Output the (X, Y) coordinate of the center of the cell containing the given text.  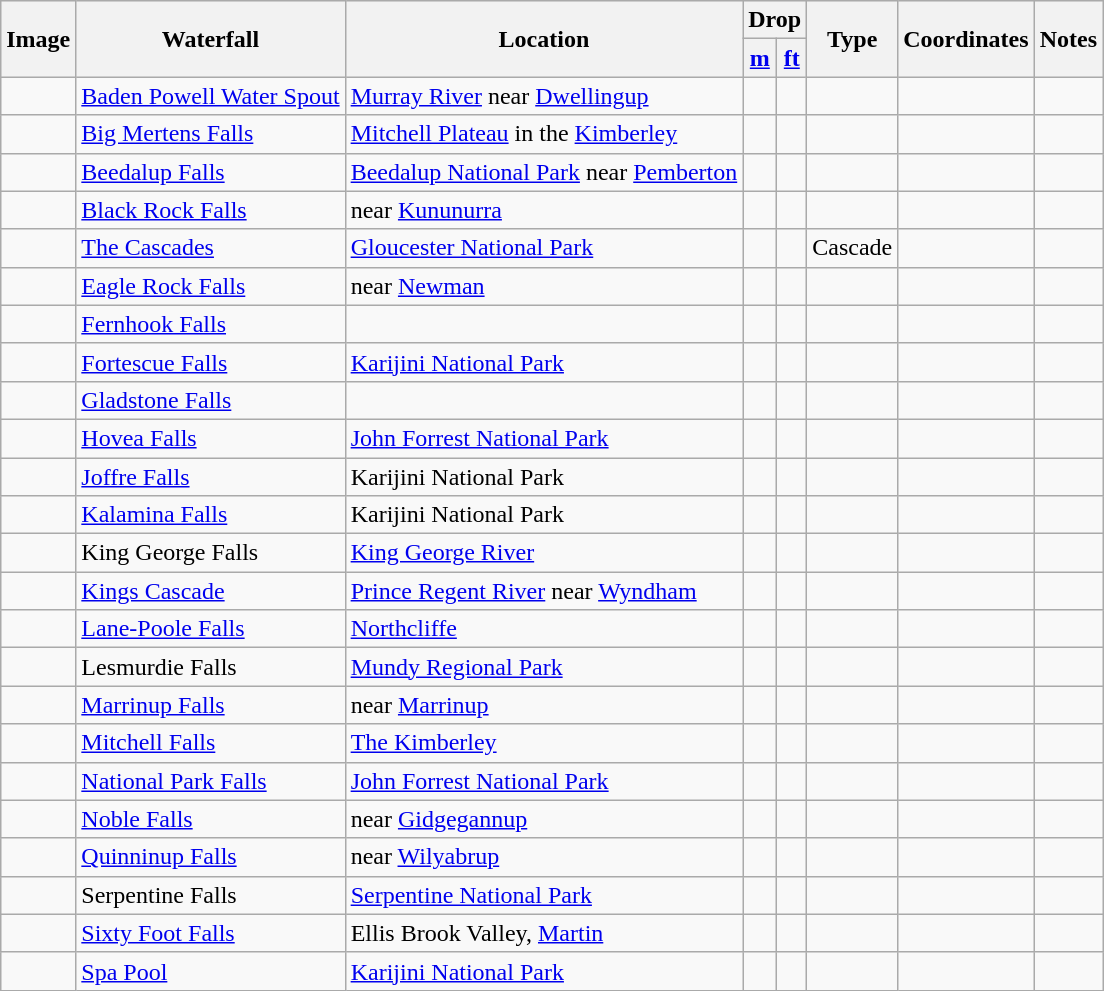
Prince Regent River near Wyndham (544, 591)
Quinninup Falls (210, 857)
Beedalup National Park near Pemberton (544, 172)
Spa Pool (210, 971)
Gladstone Falls (210, 400)
Kings Cascade (210, 591)
Murray River near Dwellingup (544, 96)
Black Rock Falls (210, 210)
near Kununurra (544, 210)
Waterfall (210, 39)
Marrinup Falls (210, 705)
Fortescue Falls (210, 362)
The Cascades (210, 248)
National Park Falls (210, 781)
Kalamina Falls (210, 515)
Gloucester National Park (544, 248)
Mitchell Falls (210, 743)
King George River (544, 553)
Sixty Foot Falls (210, 933)
Lane-Poole Falls (210, 629)
Joffre Falls (210, 477)
Northcliffe (544, 629)
Location (544, 39)
Eagle Rock Falls (210, 286)
ft (792, 58)
Type (852, 39)
Notes (1068, 39)
Mundy Regional Park (544, 667)
Lesmurdie Falls (210, 667)
Serpentine National Park (544, 895)
Fernhook Falls (210, 324)
The Kimberley (544, 743)
Drop (775, 20)
Noble Falls (210, 819)
Baden Powell Water Spout (210, 96)
Ellis Brook Valley, Martin (544, 933)
Hovea Falls (210, 438)
Coordinates (966, 39)
Image (38, 39)
near Wilyabrup (544, 857)
Serpentine Falls (210, 895)
Big Mertens Falls (210, 134)
near Marrinup (544, 705)
Cascade (852, 248)
Mitchell Plateau in the Kimberley (544, 134)
Beedalup Falls (210, 172)
near Newman (544, 286)
near Gidgegannup (544, 819)
King George Falls (210, 553)
m (760, 58)
